Capture the cell that displays the provided text and extract its [X, Y] central coordinate. 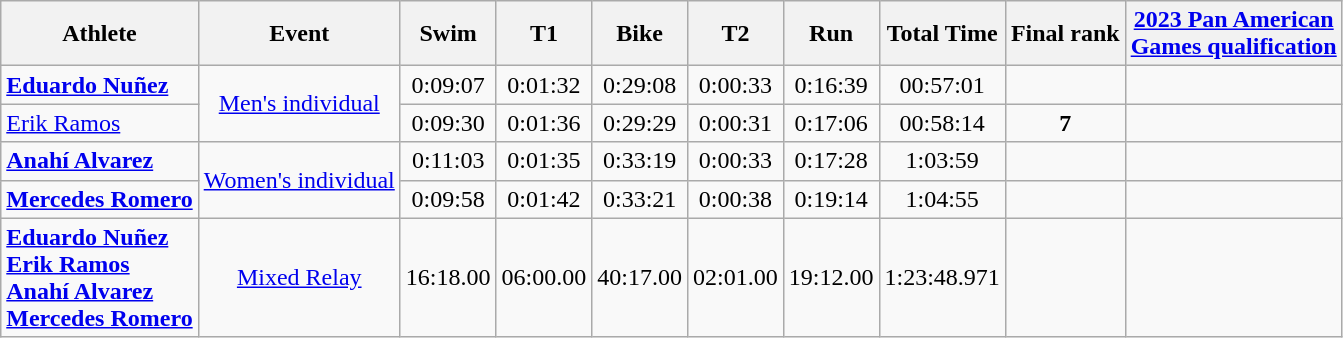
T2 [736, 34]
Bike [640, 34]
Total Time [942, 34]
0:11:03 [448, 161]
Mixed Relay [299, 278]
0:09:30 [448, 123]
02:01.00 [736, 278]
1:04:55 [942, 199]
Men's individual [299, 104]
Erik Ramos [100, 123]
0:01:42 [544, 199]
1:23:48.971 [942, 278]
Event [299, 34]
0:17:06 [831, 123]
Athlete [100, 34]
7 [1065, 123]
0:33:21 [640, 199]
0:17:28 [831, 161]
T1 [544, 34]
0:00:31 [736, 123]
Mercedes Romero [100, 199]
0:01:32 [544, 85]
06:00.00 [544, 278]
Anahí Alvarez [100, 161]
0:00:38 [736, 199]
0:33:19 [640, 161]
16:18.00 [448, 278]
Final rank [1065, 34]
Eduardo NuñezErik RamosAnahí AlvarezMercedes Romero [100, 278]
0:29:08 [640, 85]
00:58:14 [942, 123]
Women's individual [299, 180]
0:09:58 [448, 199]
2023 Pan American Games qualification [1234, 34]
Eduardo Nuñez [100, 85]
1:03:59 [942, 161]
0:19:14 [831, 199]
0:09:07 [448, 85]
0:01:36 [544, 123]
Run [831, 34]
0:01:35 [544, 161]
19:12.00 [831, 278]
40:17.00 [640, 278]
0:29:29 [640, 123]
00:57:01 [942, 85]
Swim [448, 34]
0:16:39 [831, 85]
